Capture the cell that displays the provided text and extract its (X, Y) central coordinate. 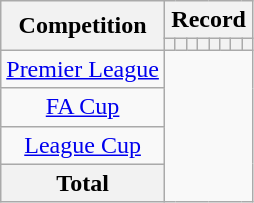
FA Cup (83, 107)
Competition (83, 26)
Premier League (83, 69)
Record (208, 20)
League Cup (83, 145)
Total (83, 183)
